Identify which cell holds the provided text, then report its (x, y) central coordinate. 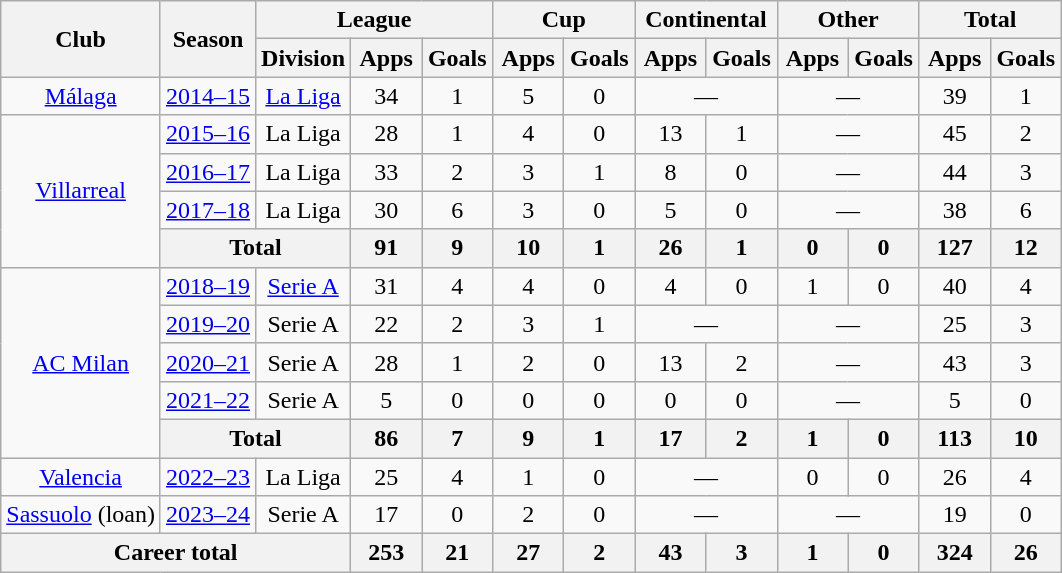
AC Milan (81, 362)
324 (954, 553)
21 (458, 553)
Season (208, 39)
2020–21 (208, 362)
12 (1026, 248)
22 (386, 324)
Other (848, 20)
Division (304, 58)
30 (386, 210)
27 (528, 553)
31 (386, 286)
Villarreal (81, 191)
2019–20 (208, 324)
39 (954, 96)
19 (954, 515)
Málaga (81, 96)
League (374, 20)
Career total (176, 553)
2016–17 (208, 172)
45 (954, 134)
8 (670, 172)
86 (386, 438)
2015–16 (208, 134)
2023–24 (208, 515)
Cup (564, 20)
2017–18 (208, 210)
38 (954, 210)
Continental (706, 20)
40 (954, 286)
91 (386, 248)
2014–15 (208, 96)
253 (386, 553)
Valencia (81, 477)
2021–22 (208, 400)
Club (81, 39)
2022–23 (208, 477)
7 (458, 438)
33 (386, 172)
44 (954, 172)
127 (954, 248)
2018–19 (208, 286)
113 (954, 438)
34 (386, 96)
Sassuolo (loan) (81, 515)
